Determine the (X, Y) coordinate at the center of the cell enclosing the given text.  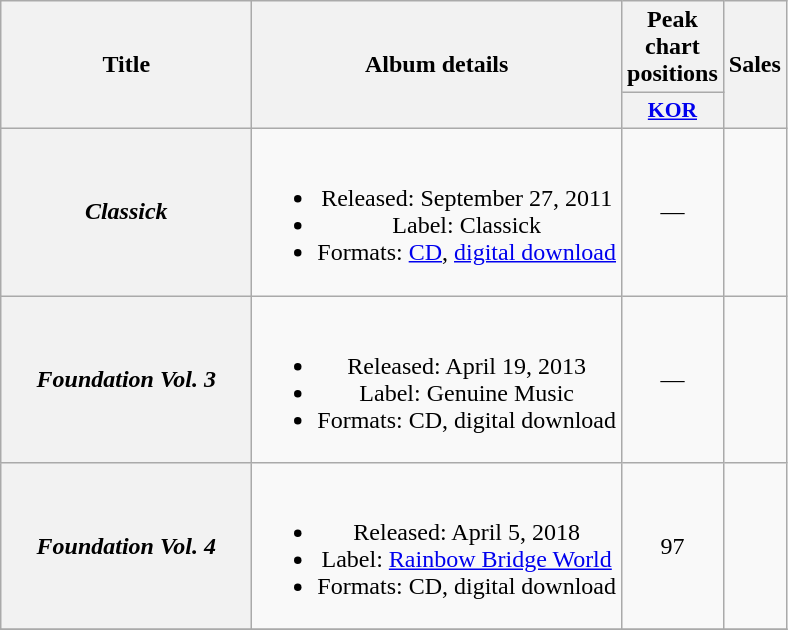
Foundation Vol. 3 (126, 380)
Released: April 19, 2013Label: Genuine MusicFormats: CD, digital download (437, 380)
Foundation Vol. 4 (126, 546)
Released: September 27, 2011Label: ClassickFormats: CD, digital download (437, 212)
Title (126, 65)
Released: April 5, 2018Label: Rainbow Bridge WorldFormats: CD, digital download (437, 546)
97 (673, 546)
Classick (126, 212)
KOR (673, 111)
Sales (754, 65)
Album details (437, 65)
Peak chart positions (673, 47)
